Find where the given text appears and provide that cell's center as [X, Y] coordinate. 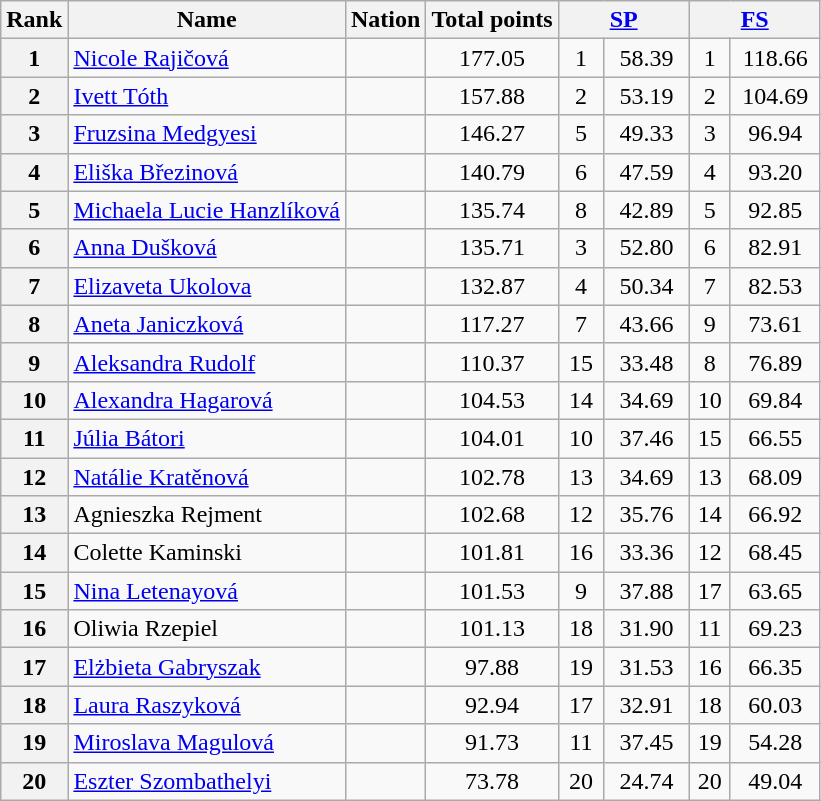
69.23 [775, 629]
Ivett Tóth [207, 96]
Laura Raszyková [207, 705]
104.53 [492, 400]
73.61 [775, 324]
Agnieszka Rejment [207, 515]
Elżbieta Gabryszak [207, 667]
104.01 [492, 438]
Natálie Kratěnová [207, 477]
82.91 [775, 248]
Total points [492, 20]
68.09 [775, 477]
54.28 [775, 743]
47.59 [646, 172]
140.79 [492, 172]
Nicole Rajičová [207, 58]
32.91 [646, 705]
66.92 [775, 515]
76.89 [775, 362]
63.65 [775, 591]
Colette Kaminski [207, 553]
135.74 [492, 210]
157.88 [492, 96]
Nina Letenayová [207, 591]
118.66 [775, 58]
Rank [34, 20]
Eszter Szombathelyi [207, 781]
73.78 [492, 781]
24.74 [646, 781]
Aneta Janiczková [207, 324]
Nation [385, 20]
37.46 [646, 438]
37.88 [646, 591]
52.80 [646, 248]
Alexandra Hagarová [207, 400]
58.39 [646, 58]
Aleksandra Rudolf [207, 362]
33.36 [646, 553]
92.85 [775, 210]
102.78 [492, 477]
Oliwia Rzepiel [207, 629]
Fruzsina Medgyesi [207, 134]
177.05 [492, 58]
37.45 [646, 743]
49.04 [775, 781]
50.34 [646, 286]
43.66 [646, 324]
68.45 [775, 553]
135.71 [492, 248]
60.03 [775, 705]
SP [624, 20]
42.89 [646, 210]
Eliška Březinová [207, 172]
33.48 [646, 362]
117.27 [492, 324]
66.35 [775, 667]
97.88 [492, 667]
35.76 [646, 515]
96.94 [775, 134]
82.53 [775, 286]
Elizaveta Ukolova [207, 286]
101.53 [492, 591]
66.55 [775, 438]
102.68 [492, 515]
49.33 [646, 134]
31.90 [646, 629]
110.37 [492, 362]
69.84 [775, 400]
91.73 [492, 743]
132.87 [492, 286]
101.13 [492, 629]
FS [754, 20]
31.53 [646, 667]
53.19 [646, 96]
Miroslava Magulová [207, 743]
104.69 [775, 96]
146.27 [492, 134]
93.20 [775, 172]
Name [207, 20]
Anna Dušková [207, 248]
92.94 [492, 705]
Michaela Lucie Hanzlíková [207, 210]
Júlia Bátori [207, 438]
101.81 [492, 553]
